Determine the [X, Y] coordinate at the center of the cell enclosing the given text.  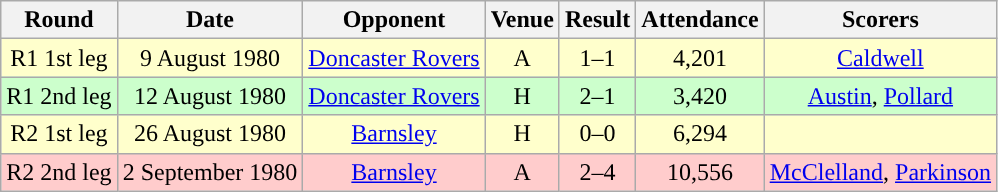
Opponent [394, 20]
Caldwell [880, 58]
R2 1st leg [59, 134]
26 August 1980 [210, 134]
Date [210, 20]
2 September 1980 [210, 172]
R1 1st leg [59, 58]
9 August 1980 [210, 58]
0–0 [597, 134]
Austin, Pollard [880, 96]
10,556 [700, 172]
Result [597, 20]
4,201 [700, 58]
12 August 1980 [210, 96]
6,294 [700, 134]
Round [59, 20]
1–1 [597, 58]
Attendance [700, 20]
3,420 [700, 96]
R1 2nd leg [59, 96]
2–4 [597, 172]
McClelland, Parkinson [880, 172]
2–1 [597, 96]
Venue [522, 20]
Scorers [880, 20]
R2 2nd leg [59, 172]
